Return [X, Y] of the center of cell containing provided text 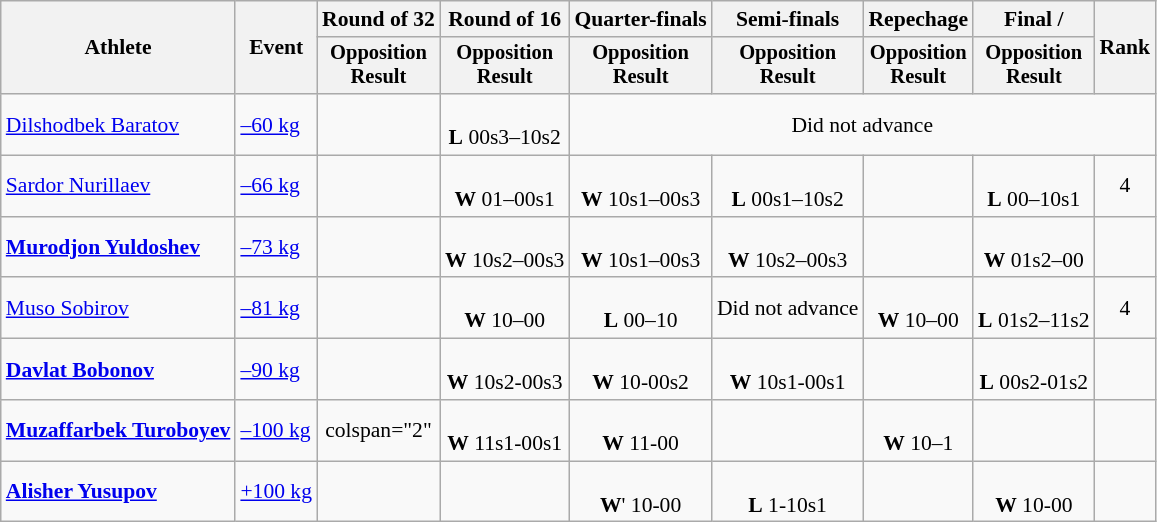
Alisher Yusupov [118, 492]
colspan="2" [378, 430]
Murodjon Yuldoshev [118, 248]
Round of 16 [504, 19]
L 00s2-01s2 [1034, 370]
Muzaffarbek Turoboyev [118, 430]
Sardor Nurillaev [118, 186]
W 10-00 [1034, 492]
Repechage [918, 19]
L 01s2–11s2 [1034, 308]
–81 kg [276, 308]
Round of 32 [378, 19]
W' 10-00 [640, 492]
W 11-00 [640, 430]
Dilshodbek Baratov [118, 124]
Athlete [118, 48]
W 11s1-00s1 [504, 430]
L 00s1–10s2 [788, 186]
–66 kg [276, 186]
L 00s3–10s2 [504, 124]
W 01–00s1 [504, 186]
Final / [1034, 19]
–100 kg [276, 430]
W 10–1 [918, 430]
Event [276, 48]
Muso Sobirov [118, 308]
L 00–10s1 [1034, 186]
W 10s2-00s3 [504, 370]
–60 kg [276, 124]
Rank [1126, 48]
W 10s1-00s1 [788, 370]
W 10-00s2 [640, 370]
W 01s2–00 [1034, 248]
–73 kg [276, 248]
–90 kg [276, 370]
+100 kg [276, 492]
L 00–10 [640, 308]
L 1-10s1 [788, 492]
Quarter-finals [640, 19]
Semi-finals [788, 19]
Davlat Bobonov [118, 370]
